Return [x, y] of the center of cell containing provided text 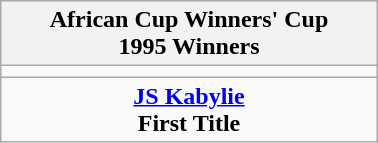
African Cup Winners' Cup1995 Winners [189, 34]
JS KabylieFirst Title [189, 110]
